Find where the given text appears and provide that cell's center as [x, y] coordinate. 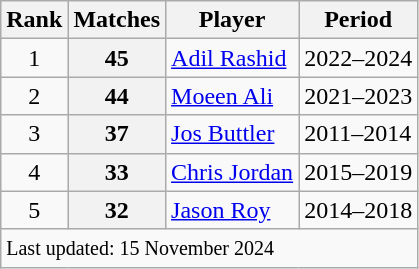
2022–2024 [358, 58]
1 [34, 58]
2 [34, 96]
32 [117, 210]
Chris Jordan [232, 172]
45 [117, 58]
4 [34, 172]
2015–2019 [358, 172]
Moeen Ali [232, 96]
2021–2023 [358, 96]
5 [34, 210]
Jos Buttler [232, 134]
Period [358, 20]
3 [34, 134]
2011–2014 [358, 134]
Jason Roy [232, 210]
37 [117, 134]
Player [232, 20]
Matches [117, 20]
Adil Rashid [232, 58]
44 [117, 96]
Last updated: 15 November 2024 [210, 248]
33 [117, 172]
2014–2018 [358, 210]
Rank [34, 20]
